For the text-containing cell, return its midpoint in (x, y) coordinate format. 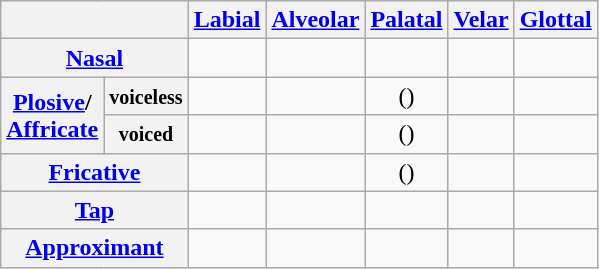
Glottal (556, 20)
voiced (146, 134)
Plosive/Affricate (52, 115)
Nasal (94, 58)
Tap (94, 210)
Alveolar (316, 20)
Labial (227, 20)
Palatal (406, 20)
Velar (481, 20)
voiceless (146, 96)
Fricative (94, 172)
Approximant (94, 248)
